Determine the (X, Y) coordinate at the center of the cell enclosing the given text.  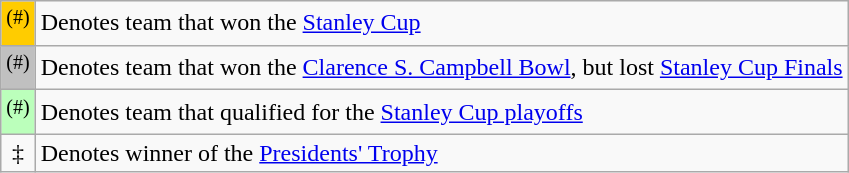
Denotes team that won the Clarence S. Campbell Bowl, but lost Stanley Cup Finals (442, 68)
Denotes team that qualified for the Stanley Cup playoffs (442, 112)
‡ (18, 153)
Denotes team that won the Stanley Cup (442, 24)
Denotes winner of the Presidents' Trophy (442, 153)
